Output the [X, Y] coordinate of the center of the cell containing the given text.  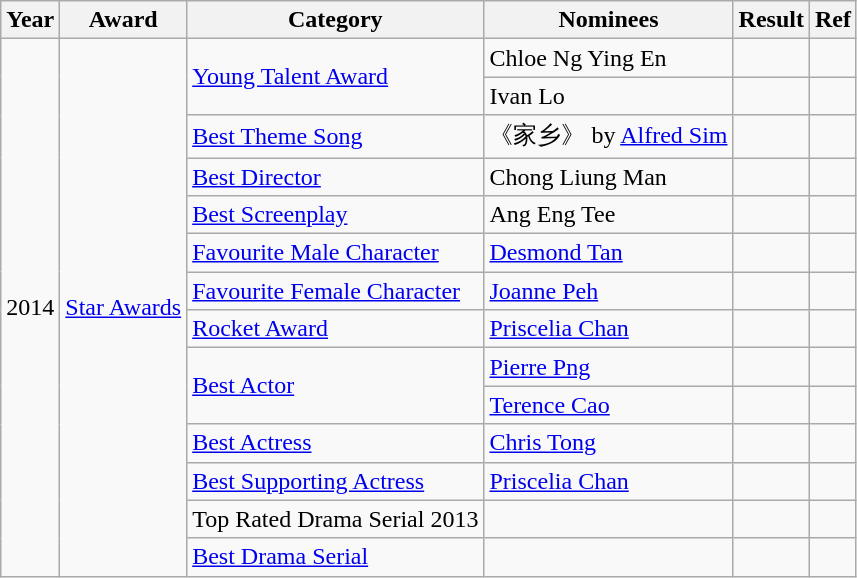
Ivan Lo [608, 96]
Rocket Award [336, 329]
Ref [832, 20]
2014 [30, 308]
Result [771, 20]
Best Theme Song [336, 136]
Best Screenplay [336, 215]
Chong Liung Man [608, 177]
Best Supporting Actress [336, 481]
《家乡》 by Alfred Sim [608, 136]
Top Rated Drama Serial 2013 [336, 519]
Terence Cao [608, 405]
Favourite Female Character [336, 291]
Category [336, 20]
Pierre Png [608, 367]
Award [124, 20]
Best Actor [336, 386]
Best Actress [336, 443]
Chloe Ng Ying En [608, 58]
Nominees [608, 20]
Year [30, 20]
Best Drama Serial [336, 557]
Chris Tong [608, 443]
Young Talent Award [336, 77]
Best Director [336, 177]
Ang Eng Tee [608, 215]
Favourite Male Character [336, 253]
Star Awards [124, 308]
Joanne Peh [608, 291]
Desmond Tan [608, 253]
